Return the [X, Y] coordinate for the center point of the cell that contains the specified text.  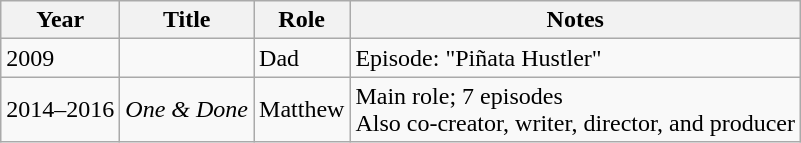
Notes [576, 20]
Episode: "Piñata Hustler" [576, 58]
Dad [302, 58]
Role [302, 20]
Year [60, 20]
Main role; 7 episodesAlso co-creator, writer, director, and producer [576, 110]
One & Done [187, 110]
Title [187, 20]
Matthew [302, 110]
2009 [60, 58]
2014–2016 [60, 110]
